Find where the given text appears and provide that cell's center as (x, y) coordinate. 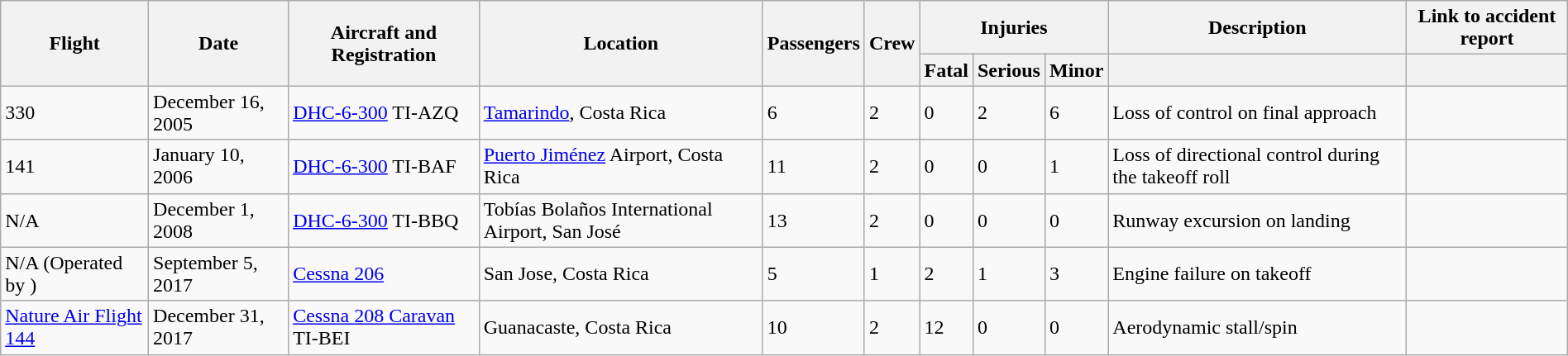
Puerto Jiménez Airport, Costa Rica (620, 167)
January 10, 2006 (218, 167)
Date (218, 43)
10 (814, 327)
Guanacaste, Costa Rica (620, 327)
Engine failure on takeoff (1257, 274)
Description (1257, 28)
San Jose, Costa Rica (620, 274)
Tamarindo, Costa Rica (620, 112)
DHC-6-300 TI-AZQ (384, 112)
Link to accident report (1487, 28)
12 (946, 327)
11 (814, 167)
Aircraft and Registration (384, 43)
Passengers (814, 43)
Location (620, 43)
N/A (74, 220)
Runway excursion on landing (1257, 220)
Injuries (1014, 28)
3 (1076, 274)
Loss of control on final approach (1257, 112)
Serious (1009, 70)
330 (74, 112)
Loss of directional control during the takeoff roll (1257, 167)
Cessna 206 (384, 274)
December 16, 2005 (218, 112)
13 (814, 220)
Aerodynamic stall/spin (1257, 327)
Fatal (946, 70)
December 31, 2017 (218, 327)
December 1, 2008 (218, 220)
Crew (892, 43)
Cessna 208 Caravan TI-BEI (384, 327)
Minor (1076, 70)
Nature Air Flight 144 (74, 327)
DHC-6-300 TI-BBQ (384, 220)
Tobías Bolaños International Airport, San José (620, 220)
Flight (74, 43)
N/A (Operated by ) (74, 274)
141 (74, 167)
DHC-6-300 TI-BAF (384, 167)
5 (814, 274)
September 5, 2017 (218, 274)
